Detect which cell encompasses the target text, then output its [x, y] center coordinate. 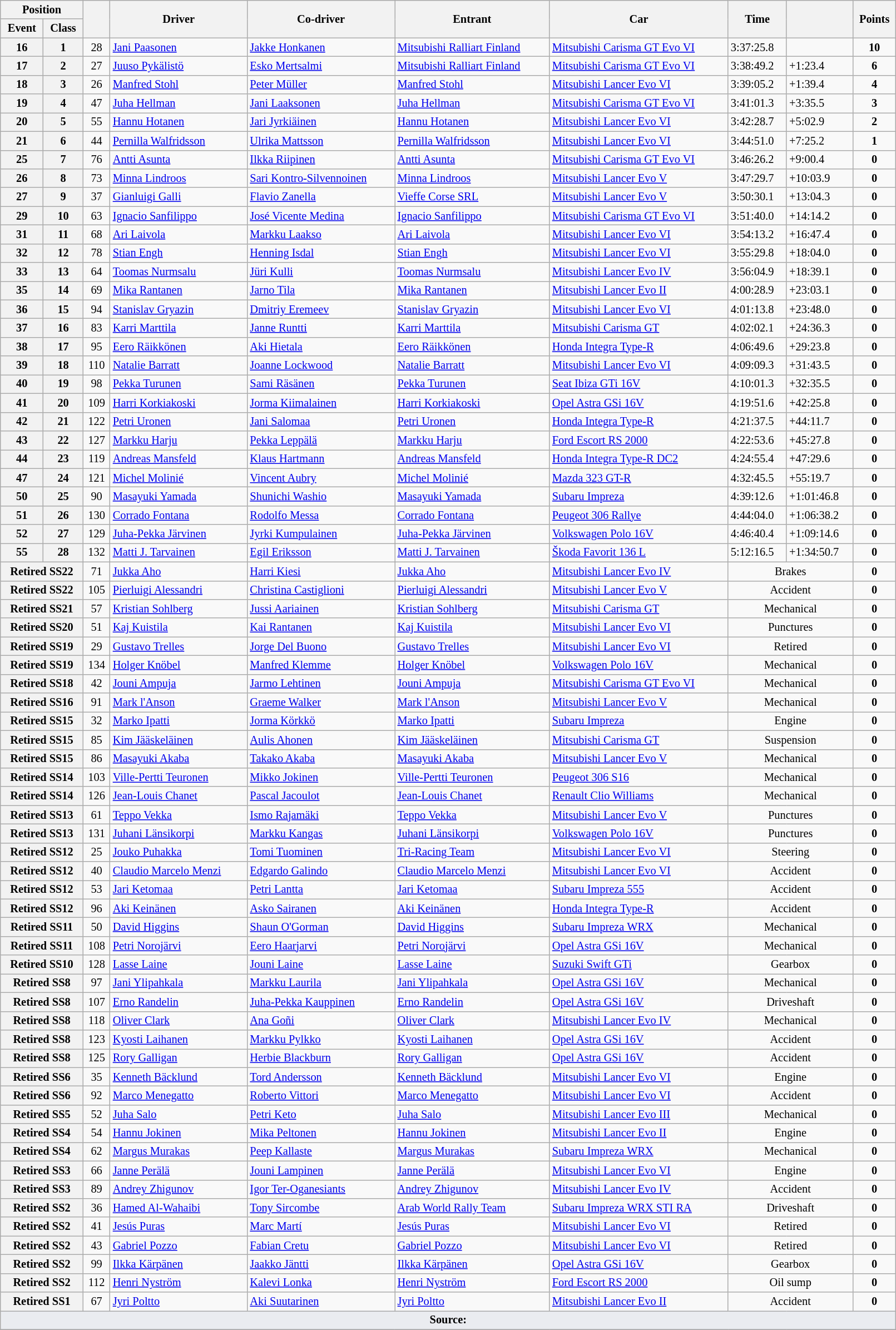
Shaun O'Gorman [321, 927]
Manfred Klemme [321, 665]
105 [97, 590]
Ana Goñi [321, 1021]
Retired SS1 [42, 1302]
Jouni Laine [321, 965]
3:42:28.7 [758, 122]
4:24:55.4 [758, 459]
109 [97, 403]
129 [97, 534]
4:46:40.4 [758, 534]
Takako Akaba [321, 759]
4:00:28.9 [758, 290]
3:54:13.2 [758, 234]
13 [63, 272]
Event [22, 28]
Jari Jyrkiäinen [321, 122]
4:44:04.0 [758, 515]
5 [63, 122]
33 [22, 272]
+1:01:46.8 [820, 496]
122 [97, 422]
Jani Paasonen [179, 47]
Ismo Rajamäki [321, 815]
Esko Mertsalmi [321, 66]
130 [97, 515]
Jüri Kulli [321, 272]
71 [97, 571]
95 [97, 347]
4:19:51.6 [758, 403]
+44:11.7 [820, 422]
Markku Kangas [321, 833]
86 [97, 759]
4:10:01.3 [758, 384]
3:44:51.0 [758, 141]
Retired SS20 [42, 627]
Egil Eriksson [321, 552]
Vieffe Corse SRL [472, 197]
4:39:12.6 [758, 496]
3:38:49.2 [758, 66]
3:47:29.7 [758, 178]
Shunichi Washio [321, 496]
76 [97, 160]
94 [97, 309]
96 [97, 908]
+45:27.8 [820, 440]
53 [97, 889]
Jarno Tila [321, 290]
+14:14.2 [820, 216]
Aulis Ahonen [321, 740]
3:46:26.2 [758, 160]
Graeme Walker [321, 703]
3:56:04.9 [758, 272]
Co-driver [321, 19]
Seat Ibiza GTi 16V [638, 384]
+42:25.8 [820, 403]
127 [97, 440]
Rodolfo Messa [321, 515]
Peep Kallaste [321, 1151]
Suzuki Swift GTi [638, 965]
107 [97, 1002]
54 [97, 1133]
64 [97, 272]
Klaus Hartmann [321, 459]
Peugeot 306 S16 [638, 777]
Flavio Zanella [321, 197]
121 [97, 478]
+47:29.6 [820, 459]
103 [97, 777]
Oil sump [790, 1283]
3:41:01.3 [758, 103]
119 [97, 459]
Peter Müller [321, 85]
57 [97, 609]
Asko Sairanen [321, 908]
14 [63, 290]
Jaakko Jäntti [321, 1264]
Tri-Racing Team [472, 852]
Henning Isdal [321, 253]
63 [97, 216]
Ulrika Mattsson [321, 141]
78 [97, 253]
Herbie Blackburn [321, 1058]
Marc Martí [321, 1227]
73 [97, 178]
Tony Sircombe [321, 1208]
Mikko Jokinen [321, 777]
69 [97, 290]
83 [97, 328]
Jouni Lampinen [321, 1170]
4:01:13.8 [758, 309]
Jouko Puhakka [179, 852]
24 [63, 478]
Car [638, 19]
Entrant [472, 19]
Sami Räsänen [321, 384]
Retired SS10 [42, 965]
Tord Andersson [321, 1077]
Igor Ter-Oganesiants [321, 1189]
Jyrki Kumpulainen [321, 534]
Suspension [790, 740]
Sari Kontro-Silvennoinen [321, 178]
Retired SS16 [42, 703]
4:09:09.3 [758, 365]
Gianluigi Galli [179, 197]
4:06:49.6 [758, 347]
Jani Laaksonen [321, 103]
+5:02.9 [820, 122]
112 [97, 1283]
Points [874, 19]
Pekka Leppälä [321, 440]
131 [97, 833]
Kai Rantanen [321, 627]
3:55:29.8 [758, 253]
12 [63, 253]
+29:23.8 [820, 347]
Retired SS5 [42, 1114]
Dmitriy Eremeev [321, 309]
Retired SS21 [42, 609]
Honda Integra Type-R DC2 [638, 459]
9 [63, 197]
108 [97, 946]
Jarmo Lehtinen [321, 684]
Renault Clio Williams [638, 796]
126 [97, 796]
Position [42, 9]
22 [63, 440]
4:02:02.1 [758, 328]
Edgardo Galindo [321, 871]
123 [97, 1039]
Retired SS18 [42, 684]
+32:35.5 [820, 384]
15 [63, 309]
134 [97, 665]
98 [97, 384]
23 [63, 459]
Arab World Rally Team [472, 1208]
3:39:05.2 [758, 85]
Juuso Pykälistö [179, 66]
+23:03.1 [820, 290]
8 [63, 178]
+13:04.3 [820, 197]
Janne Runtti [321, 328]
90 [97, 496]
Petri Keto [321, 1114]
Joanne Lockwood [321, 365]
Harri Kiesi [321, 571]
+18:39.1 [820, 272]
3:51:40.0 [758, 216]
+3:35.5 [820, 103]
Juha-Pekka Kauppinen [321, 1002]
+24:36.3 [820, 328]
Driver [179, 19]
39 [22, 365]
Škoda Favorit 136 L [638, 552]
67 [97, 1302]
+10:03.9 [820, 178]
Subaru Impreza 555 [638, 889]
Fabian Cretu [321, 1245]
4:32:45.5 [758, 478]
Class [63, 28]
+1:09:14.6 [820, 534]
91 [97, 703]
61 [97, 815]
5:12:16.5 [758, 552]
+1:23.4 [820, 66]
+1:34:50.7 [820, 552]
99 [97, 1264]
Mika Peltonen [321, 1133]
4:22:53.6 [758, 440]
Jussi Aariainen [321, 609]
Kalevi Lonka [321, 1283]
Aki Hietala [321, 347]
128 [97, 965]
Eero Haarjarvi [321, 946]
97 [97, 983]
Vincent Aubry [321, 478]
Mitsubishi Lancer Evo III [638, 1114]
+23:48.0 [820, 309]
Time [758, 19]
Jani Salomaa [321, 422]
Ilkka Riipinen [321, 160]
Source: [448, 1320]
85 [97, 740]
José Vicente Medina [321, 216]
38 [22, 347]
+7:25.2 [820, 141]
89 [97, 1189]
Steering [790, 852]
Roberto Vittori [321, 1095]
Jorge Del Buono [321, 646]
Petri Lantta [321, 889]
Brakes [790, 571]
11 [63, 234]
+18:04.0 [820, 253]
+9:00.4 [820, 160]
+1:39.4 [820, 85]
+31:43.5 [820, 365]
Tomi Tuominen [321, 852]
Hamed Al-Wahaibi [179, 1208]
68 [97, 234]
Peugeot 306 Rallye [638, 515]
132 [97, 552]
Christina Castiglioni [321, 590]
+55:19.7 [820, 478]
92 [97, 1095]
3:50:30.1 [758, 197]
118 [97, 1021]
7 [63, 160]
62 [97, 1151]
+1:06:38.2 [820, 515]
Mazda 323 GT-R [638, 478]
Pascal Jacoulot [321, 796]
Markku Pylkko [321, 1039]
110 [97, 365]
Markku Laakso [321, 234]
31 [22, 234]
4:21:37.5 [758, 422]
Jorma Kiimalainen [321, 403]
125 [97, 1058]
Markku Laurila [321, 983]
3:37:25.8 [758, 47]
Subaru Impreza WRX STI RA [638, 1208]
+16:47.4 [820, 234]
Jorma Körkkö [321, 721]
66 [97, 1170]
Aki Suutarinen [321, 1302]
Jakke Honkanen [321, 47]
